Pinpoint the cell where the given text exists, returning its [x, y] midpoint coordinate. 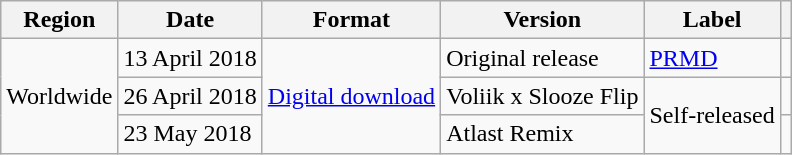
Self-released [712, 115]
PRMD [712, 58]
Digital download [351, 96]
Original release [542, 58]
Region [60, 20]
Label [712, 20]
Date [190, 20]
23 May 2018 [190, 134]
Worldwide [60, 96]
Voliik x Slooze Flip [542, 96]
Format [351, 20]
Atlast Remix [542, 134]
26 April 2018 [190, 96]
13 April 2018 [190, 58]
Version [542, 20]
